Detect which cell encompasses the target text, then output its (X, Y) center coordinate. 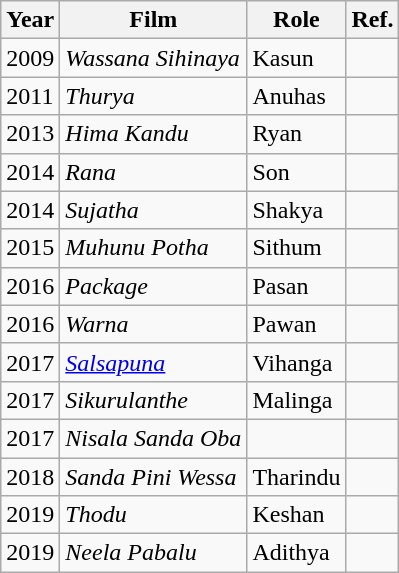
Adithya (296, 553)
2013 (30, 134)
Thurya (154, 96)
Thodu (154, 515)
Muhunu Potha (154, 248)
Ryan (296, 134)
Sithum (296, 248)
Pasan (296, 286)
Salsapuna (154, 362)
Ref. (372, 20)
Pawan (296, 324)
Role (296, 20)
Year (30, 20)
Tharindu (296, 477)
Kasun (296, 58)
Nisala Sanda Oba (154, 438)
Wassana Sihinaya (154, 58)
Shakya (296, 210)
Vihanga (296, 362)
Anuhas (296, 96)
Sujatha (154, 210)
2018 (30, 477)
Package (154, 286)
Keshan (296, 515)
Sanda Pini Wessa (154, 477)
Rana (154, 172)
2015 (30, 248)
Warna (154, 324)
Film (154, 20)
2011 (30, 96)
Malinga (296, 400)
Sikurulanthe (154, 400)
Neela Pabalu (154, 553)
Son (296, 172)
2009 (30, 58)
Hima Kandu (154, 134)
